Return the (x, y) coordinate for the center point of the cell that contains the specified text.  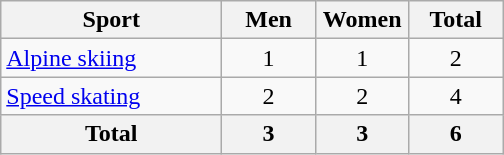
6 (456, 134)
Sport (112, 20)
Alpine skiing (112, 58)
Men (269, 20)
Speed skating (112, 96)
Women (362, 20)
4 (456, 96)
